Determine the (X, Y) coordinate at the center of the cell enclosing the given text.  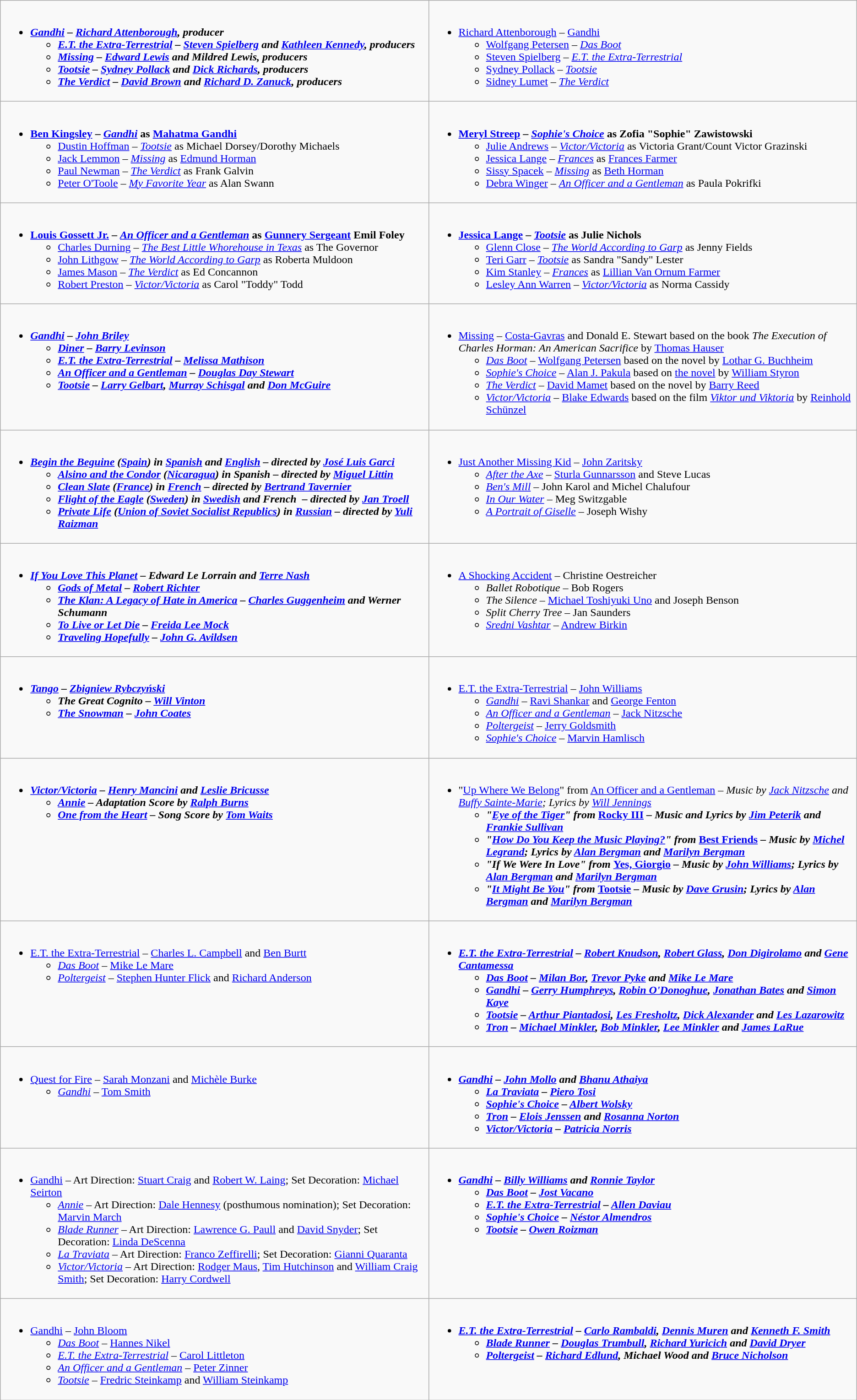
Tango – Zbigniew RybczyńskiThe Great Cognito – Will VintonThe Snowman – John Coates (214, 708)
Quest for Fire – Sarah Monzani and Michèle BurkeGandhi – Tom Smith (214, 1097)
Victor/Victoria – Henry Mancini and Leslie BricusseAnnie – Adaptation Score by Ralph BurnsOne from the Heart – Song Score by Tom Waits (214, 839)
E.T. the Extra-Terrestrial – Charles L. Campbell and Ben BurttDas Boot – Mike Le MarePoltergeist – Stephen Hunter Flick and Richard Anderson (214, 984)
